Determine the (x, y) coordinate at the center of the cell enclosing the given text.  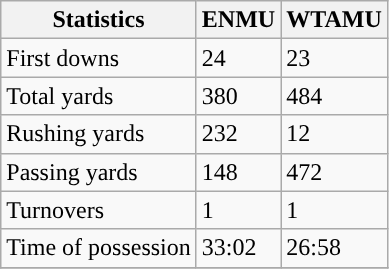
ENMU (238, 20)
12 (334, 134)
Statistics (99, 20)
Time of possession (99, 248)
Total yards (99, 96)
24 (238, 58)
First downs (99, 58)
148 (238, 172)
232 (238, 134)
26:58 (334, 248)
484 (334, 96)
WTAMU (334, 20)
Rushing yards (99, 134)
Passing yards (99, 172)
Turnovers (99, 210)
380 (238, 96)
23 (334, 58)
33:02 (238, 248)
472 (334, 172)
